Identify which cell holds the provided text, then report its (x, y) central coordinate. 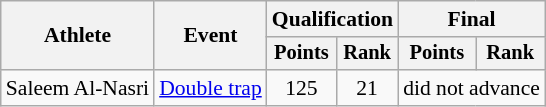
125 (302, 88)
Qualification (332, 19)
did not advance (472, 88)
Saleem Al-Nasri (78, 88)
Double trap (210, 88)
Event (210, 36)
Final (472, 19)
21 (367, 88)
Athlete (78, 36)
